Locate the cell with the specified text and output its (x, y) center coordinate. 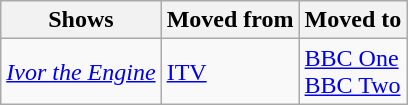
BBC OneBBC Two (353, 72)
Ivor the Engine (81, 72)
Moved from (230, 20)
Shows (81, 20)
Moved to (353, 20)
ITV (230, 72)
